For the text-containing cell, return its midpoint in [x, y] coordinate format. 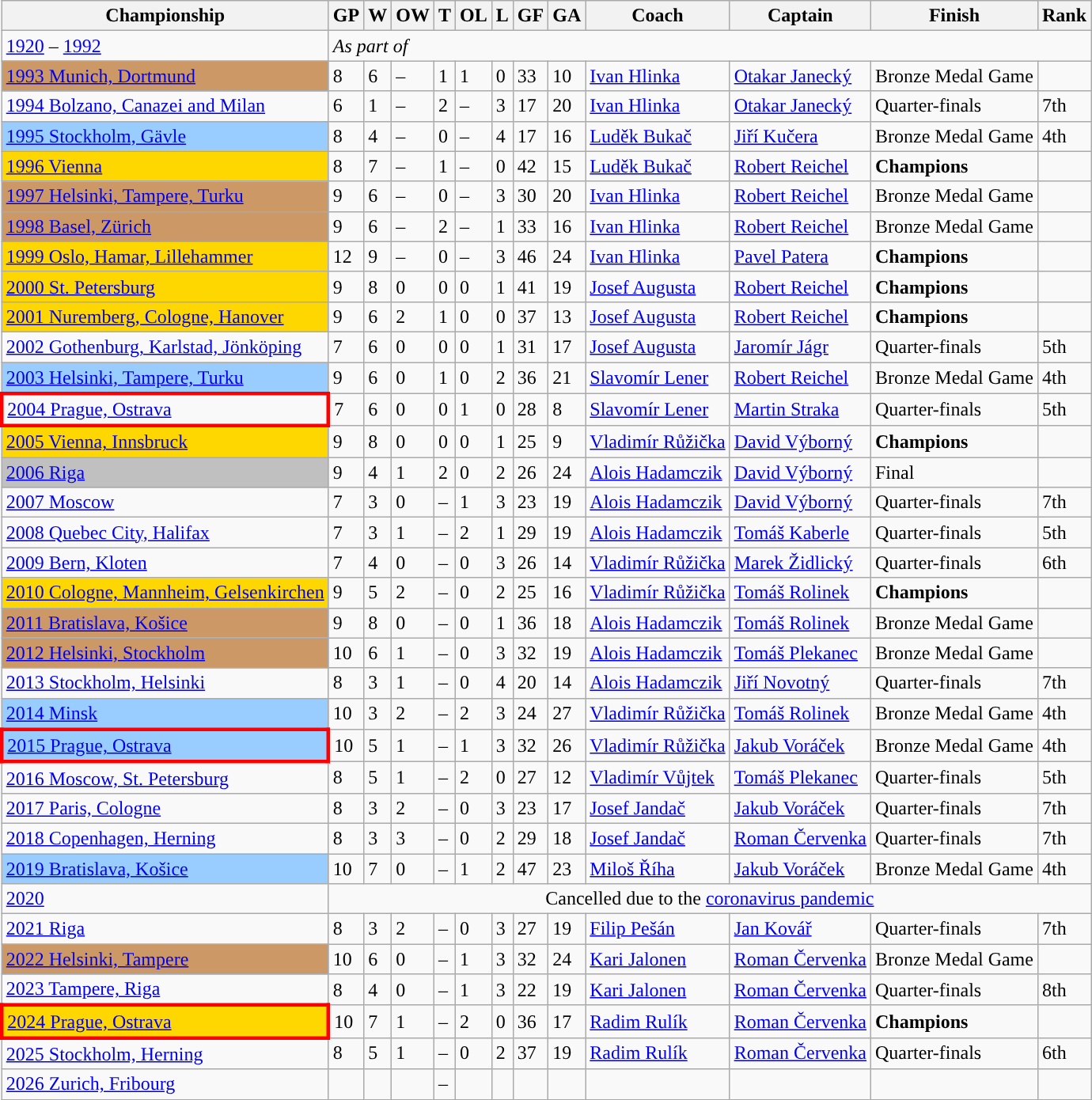
Filip Pešán [658, 929]
2002 Gothenburg, Karlstad, Jönköping [165, 347]
OL [474, 16]
1995 Stockholm, Gävle [165, 136]
2024 Prague, Ostrava [165, 1021]
30 [530, 196]
13 [567, 317]
2017 Paris, Cologne [165, 808]
2018 Copenhagen, Herning [165, 838]
2010 Cologne, Mannheim, Gelsenkirchen [165, 593]
Jan Kovář [800, 929]
2016 Moscow, St. Petersburg [165, 778]
42 [530, 166]
Captain [800, 16]
Jiří Novotný [800, 683]
2008 Quebec City, Halifax [165, 533]
47 [530, 868]
2011 Bratislava, Košice [165, 623]
2022 Helsinki, Tampere [165, 959]
2009 Bern, Kloten [165, 563]
2021 Riga [165, 929]
2013 Stockholm, Helsinki [165, 683]
2025 Stockholm, Herning [165, 1053]
41 [530, 286]
Rank [1064, 16]
31 [530, 347]
GA [567, 16]
2023 Tampere, Riga [165, 990]
Final [954, 472]
Tomáš Kaberle [800, 533]
Championship [165, 16]
2012 Helsinki, Stockholm [165, 653]
15 [567, 166]
1997 Helsinki, Tampere, Turku [165, 196]
Vladimír Vůjtek [658, 778]
T [445, 16]
Marek Židlický [800, 563]
1994 Bolzano, Canazei and Milan [165, 106]
Miloš Říha [658, 868]
2001 Nuremberg, Cologne, Hanover [165, 317]
Coach [658, 16]
2020 [165, 899]
Cancelled due to the coronavirus pandemic [709, 899]
46 [530, 256]
GF [530, 16]
Jiří Kučera [800, 136]
2004 Prague, Ostrava [165, 410]
Finish [954, 16]
2019 Bratislava, Košice [165, 868]
21 [567, 378]
2006 Riga [165, 472]
8th [1064, 990]
1998 Basel, Zürich [165, 226]
1999 Oslo, Hamar, Lillehammer [165, 256]
Martin Straka [800, 410]
2000 St. Petersburg [165, 286]
Jaromír Jágr [800, 347]
2007 Moscow [165, 503]
28 [530, 410]
22 [530, 990]
W [378, 16]
OW [413, 16]
1993 Munich, Dortmund [165, 76]
1920 – 1992 [165, 46]
L [502, 16]
2005 Vienna, Innsbruck [165, 442]
As part of [709, 46]
GP [346, 16]
2014 Minsk [165, 714]
2026 Zurich, Fribourg [165, 1084]
2003 Helsinki, Tampere, Turku [165, 378]
1996 Vienna [165, 166]
Pavel Patera [800, 256]
2015 Prague, Ostrava [165, 745]
